Return [X, Y] of the center of cell containing provided text 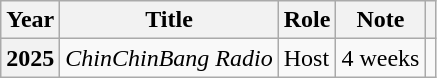
Title [169, 20]
2025 [30, 58]
Role [307, 20]
Year [30, 20]
Host [307, 58]
ChinChinBang Radio [169, 58]
Note [380, 20]
4 weeks [380, 58]
